Find where the given text appears and provide that cell's center as [X, Y] coordinate. 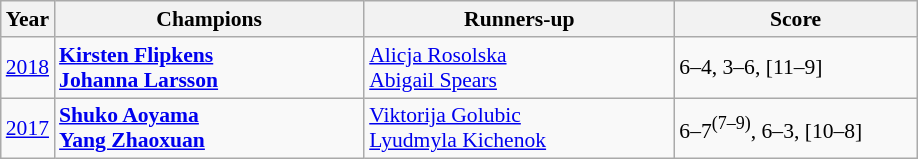
Score [796, 19]
Runners-up [519, 19]
Champions [209, 19]
Kirsten Flipkens Johanna Larsson [209, 68]
Shuko Aoyama Yang Zhaoxuan [209, 128]
6–7(7–9), 6–3, [10–8] [796, 128]
2018 [28, 68]
2017 [28, 128]
6–4, 3–6, [11–9] [796, 68]
Alicja Rosolska Abigail Spears [519, 68]
Year [28, 19]
Viktorija Golubic Lyudmyla Kichenok [519, 128]
